Extract the (X, Y) coordinate from the center of the cell holding the provided text.  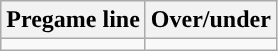
Over/under (210, 20)
Pregame line (74, 20)
